Capture the cell that displays the provided text and extract its [X, Y] central coordinate. 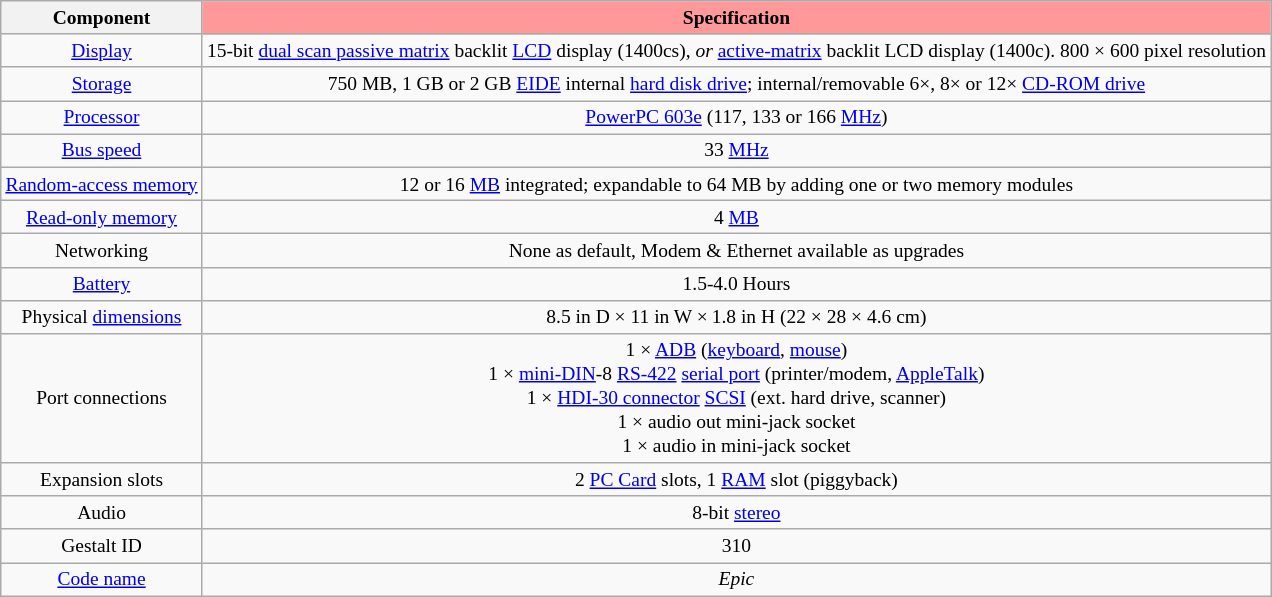
4 MB [736, 216]
8-bit stereo [736, 512]
8.5 in D × 11 in W × 1.8 in H (22 × 28 × 4.6 cm) [736, 316]
Display [102, 50]
12 or 16 MB integrated; expandable to 64 MB by adding one or two memory modules [736, 184]
Port connections [102, 398]
2 PC Card slots, 1 RAM slot (piggyback) [736, 480]
Networking [102, 250]
PowerPC 603e (117, 133 or 166 MHz) [736, 118]
Specification [736, 18]
Code name [102, 580]
1.5-4.0 Hours [736, 284]
310 [736, 546]
Epic [736, 580]
33 MHz [736, 150]
Storage [102, 84]
Read-only memory [102, 216]
Battery [102, 284]
Gestalt ID [102, 546]
Expansion slots [102, 480]
Audio [102, 512]
Component [102, 18]
Physical dimensions [102, 316]
15-bit dual scan passive matrix backlit LCD display (1400cs), or active-matrix backlit LCD display (1400c). 800 × 600 pixel resolution [736, 50]
Processor [102, 118]
None as default, Modem & Ethernet available as upgrades [736, 250]
750 MB, 1 GB or 2 GB EIDE internal hard disk drive; internal/removable 6×, 8× or 12× CD-ROM drive [736, 84]
Bus speed [102, 150]
Random-access memory [102, 184]
